Locate the cell with the specified text and output its [X, Y] center coordinate. 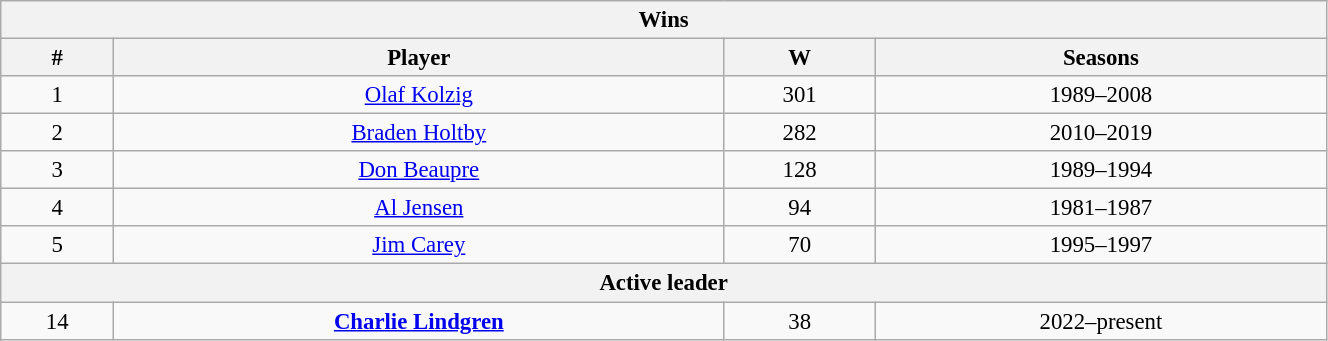
# [58, 58]
W [800, 58]
3 [58, 170]
5 [58, 245]
1989–1994 [1100, 170]
14 [58, 321]
38 [800, 321]
301 [800, 95]
Wins [664, 20]
Olaf Kolzig [419, 95]
Player [419, 58]
Charlie Lindgren [419, 321]
94 [800, 208]
4 [58, 208]
Braden Holtby [419, 133]
Don Beaupre [419, 170]
282 [800, 133]
1989–2008 [1100, 95]
Al Jensen [419, 208]
Seasons [1100, 58]
1981–1987 [1100, 208]
1995–1997 [1100, 245]
Active leader [664, 283]
Jim Carey [419, 245]
70 [800, 245]
2010–2019 [1100, 133]
2022–present [1100, 321]
128 [800, 170]
2 [58, 133]
1 [58, 95]
